Output the (x, y) coordinate of the center of the cell containing the given text.  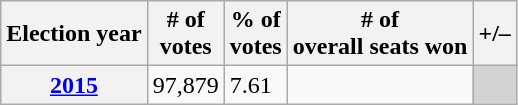
+/– (494, 34)
7.61 (256, 85)
2015 (74, 85)
97,879 (186, 85)
% ofvotes (256, 34)
# ofvotes (186, 34)
Election year (74, 34)
# ofoverall seats won (380, 34)
